Locate the cell with the specified text and output its (X, Y) center coordinate. 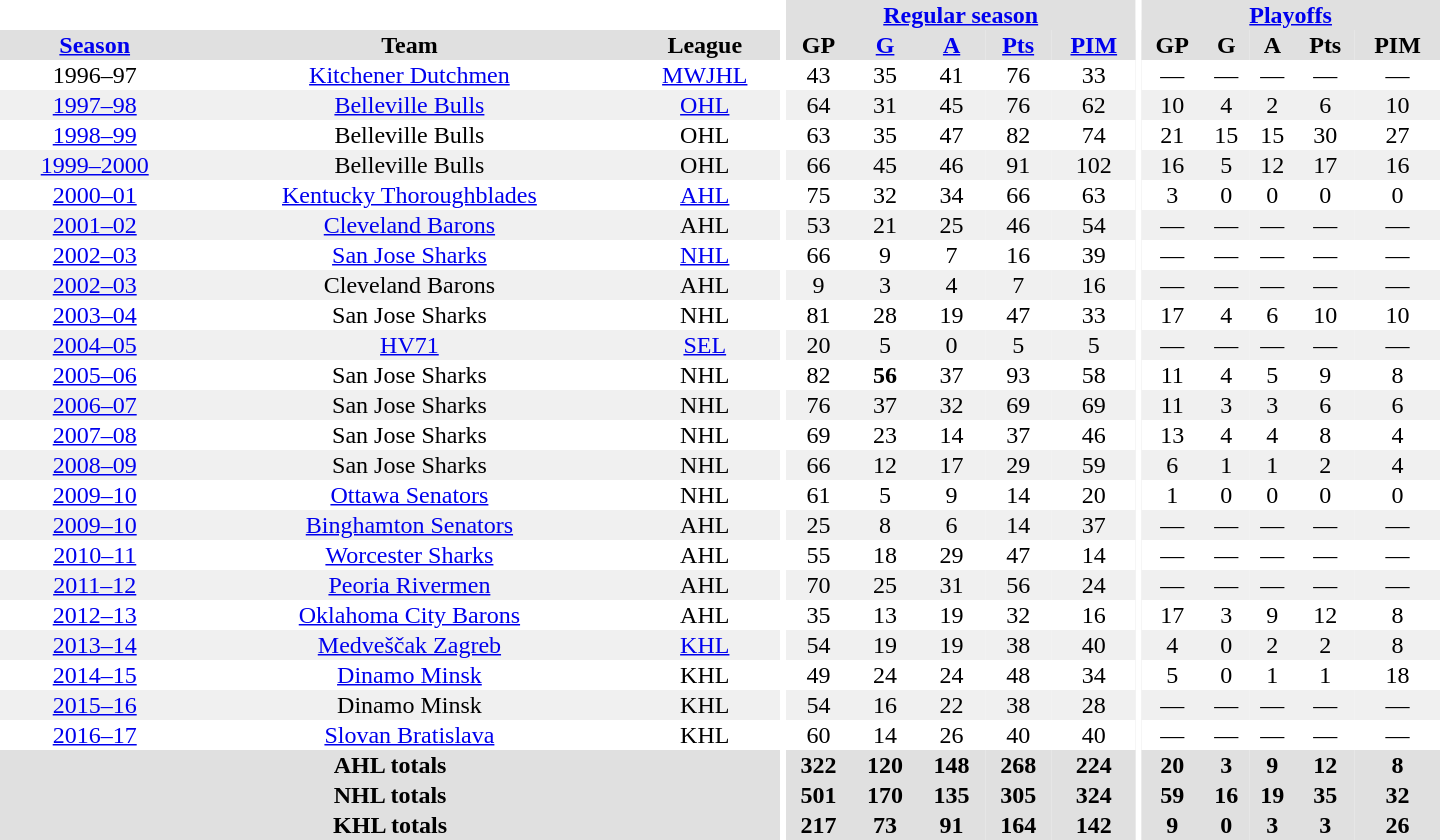
2005–06 (94, 375)
1998–99 (94, 135)
55 (818, 555)
Season (94, 45)
22 (952, 705)
217 (818, 825)
305 (1018, 795)
Kentucky Thoroughblades (409, 195)
Medveščak Zagreb (409, 645)
2016–17 (94, 735)
2015–16 (94, 705)
48 (1018, 675)
170 (886, 795)
81 (818, 315)
62 (1094, 105)
39 (1094, 255)
324 (1094, 795)
2014–15 (94, 675)
2013–14 (94, 645)
58 (1094, 375)
2007–08 (94, 435)
2004–05 (94, 345)
2006–07 (94, 405)
Worcester Sharks (409, 555)
61 (818, 495)
Ottawa Senators (409, 495)
268 (1018, 765)
Slovan Bratislava (409, 735)
142 (1094, 825)
64 (818, 105)
SEL (704, 345)
224 (1094, 765)
1996–97 (94, 75)
27 (1398, 135)
2001–02 (94, 225)
60 (818, 735)
League (704, 45)
102 (1094, 165)
2003–04 (94, 315)
Binghamton Senators (409, 525)
322 (818, 765)
Regular season (960, 15)
53 (818, 225)
73 (886, 825)
135 (952, 795)
2012–13 (94, 615)
74 (1094, 135)
Kitchener Dutchmen (409, 75)
501 (818, 795)
HV71 (409, 345)
93 (1018, 375)
1999–2000 (94, 165)
2010–11 (94, 555)
148 (952, 765)
164 (1018, 825)
30 (1325, 135)
Peoria Rivermen (409, 585)
Playoffs (1290, 15)
75 (818, 195)
43 (818, 75)
Team (409, 45)
49 (818, 675)
1997–98 (94, 105)
41 (952, 75)
NHL totals (390, 795)
70 (818, 585)
AHL totals (390, 765)
23 (886, 435)
KHL totals (390, 825)
2011–12 (94, 585)
Oklahoma City Barons (409, 615)
2008–09 (94, 465)
2000–01 (94, 195)
MWJHL (704, 75)
120 (886, 765)
